Scan for the cell matching the given text and deliver its [x, y] coordinate at center. 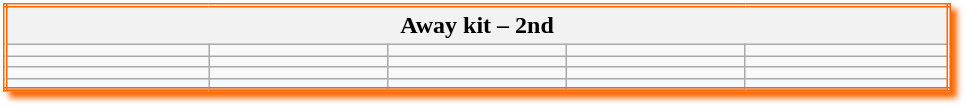
Away kit – 2nd [477, 25]
